Scan for the cell matching the given text and deliver its [x, y] coordinate at center. 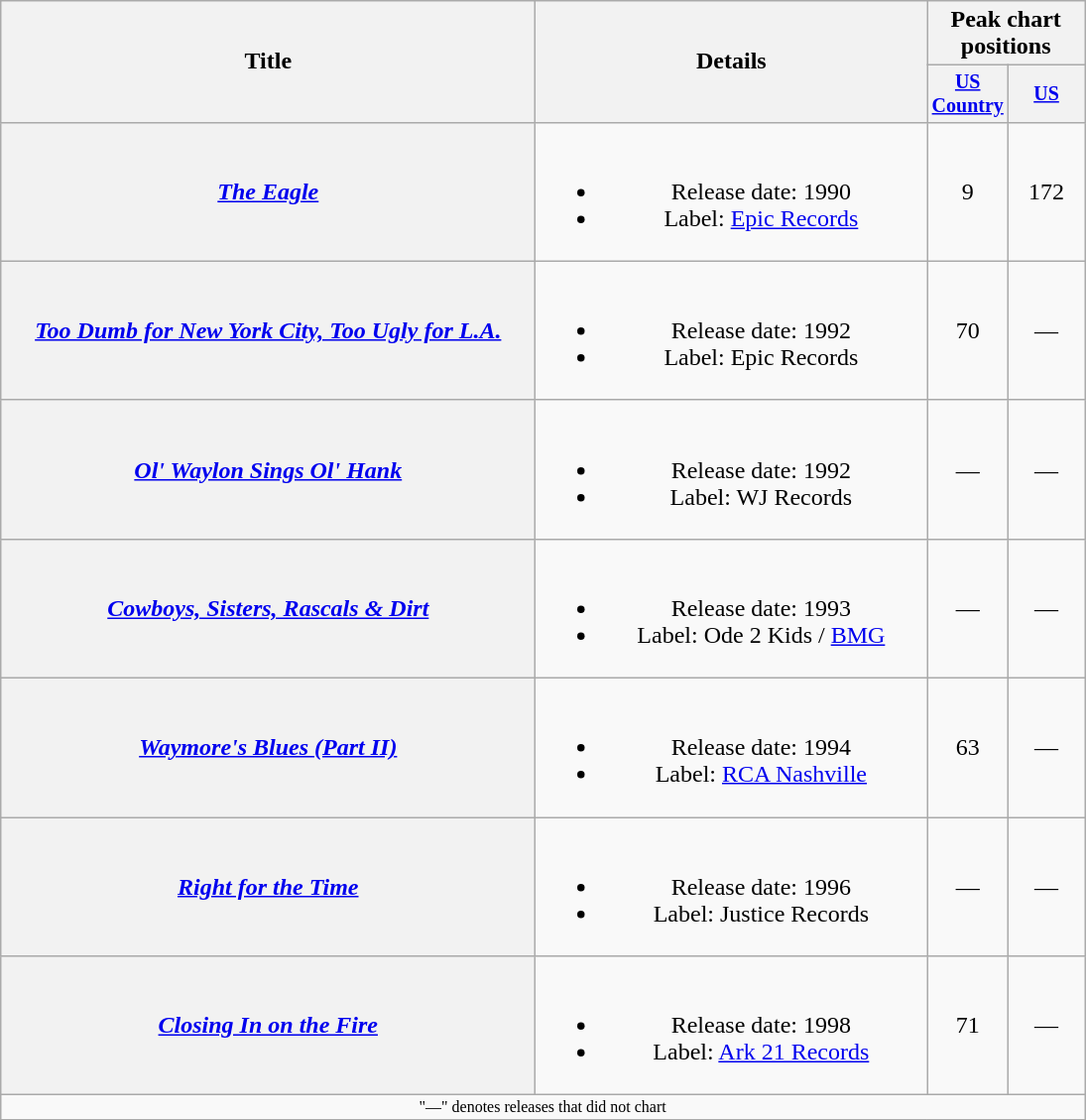
Release date: 1998Label: Ark 21 Records [732, 1026]
US Country [968, 93]
US [1047, 93]
The Eagle [268, 191]
70 [968, 330]
Release date: 1993Label: Ode 2 Kids / BMG [732, 608]
"—" denotes releases that did not chart [543, 1107]
63 [968, 748]
Cowboys, Sisters, Rascals & Dirt [268, 608]
Too Dumb for New York City, Too Ugly for L.A. [268, 330]
Release date: 1990Label: Epic Records [732, 191]
Closing In on the Fire [268, 1026]
Title [268, 62]
71 [968, 1026]
Waymore's Blues (Part II) [268, 748]
Release date: 1992Label: Epic Records [732, 330]
Release date: 1996Label: Justice Records [732, 887]
Right for the Time [268, 887]
9 [968, 191]
Ol' Waylon Sings Ol' Hank [268, 469]
Peak chartpositions [1006, 34]
Release date: 1994Label: RCA Nashville [732, 748]
Release date: 1992Label: WJ Records [732, 469]
Details [732, 62]
172 [1047, 191]
